Return (X, Y) of the center of cell containing provided text 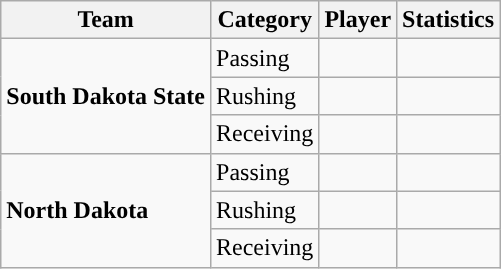
Team (106, 20)
North Dakota (106, 210)
South Dakota State (106, 96)
Statistics (448, 20)
Category (265, 20)
Player (358, 20)
